Find where the given text appears and provide that cell's center as (x, y) coordinate. 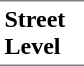
Street Level (42, 33)
